Find where the given text appears and provide that cell's center as (X, Y) coordinate. 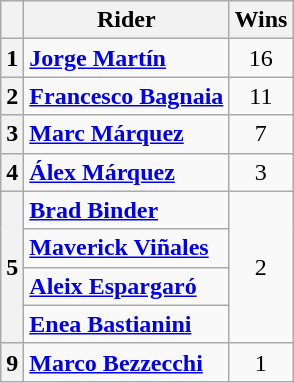
Álex Márquez (126, 172)
Marc Márquez (126, 134)
Brad Binder (126, 210)
Jorge Martín (126, 58)
4 (12, 172)
7 (261, 134)
Aleix Espargaró (126, 286)
Wins (261, 20)
Maverick Viñales (126, 248)
9 (12, 362)
Francesco Bagnaia (126, 96)
Enea Bastianini (126, 324)
16 (261, 58)
Marco Bezzecchi (126, 362)
5 (12, 267)
Rider (126, 20)
11 (261, 96)
